Detect which cell encompasses the target text, then output its [X, Y] center coordinate. 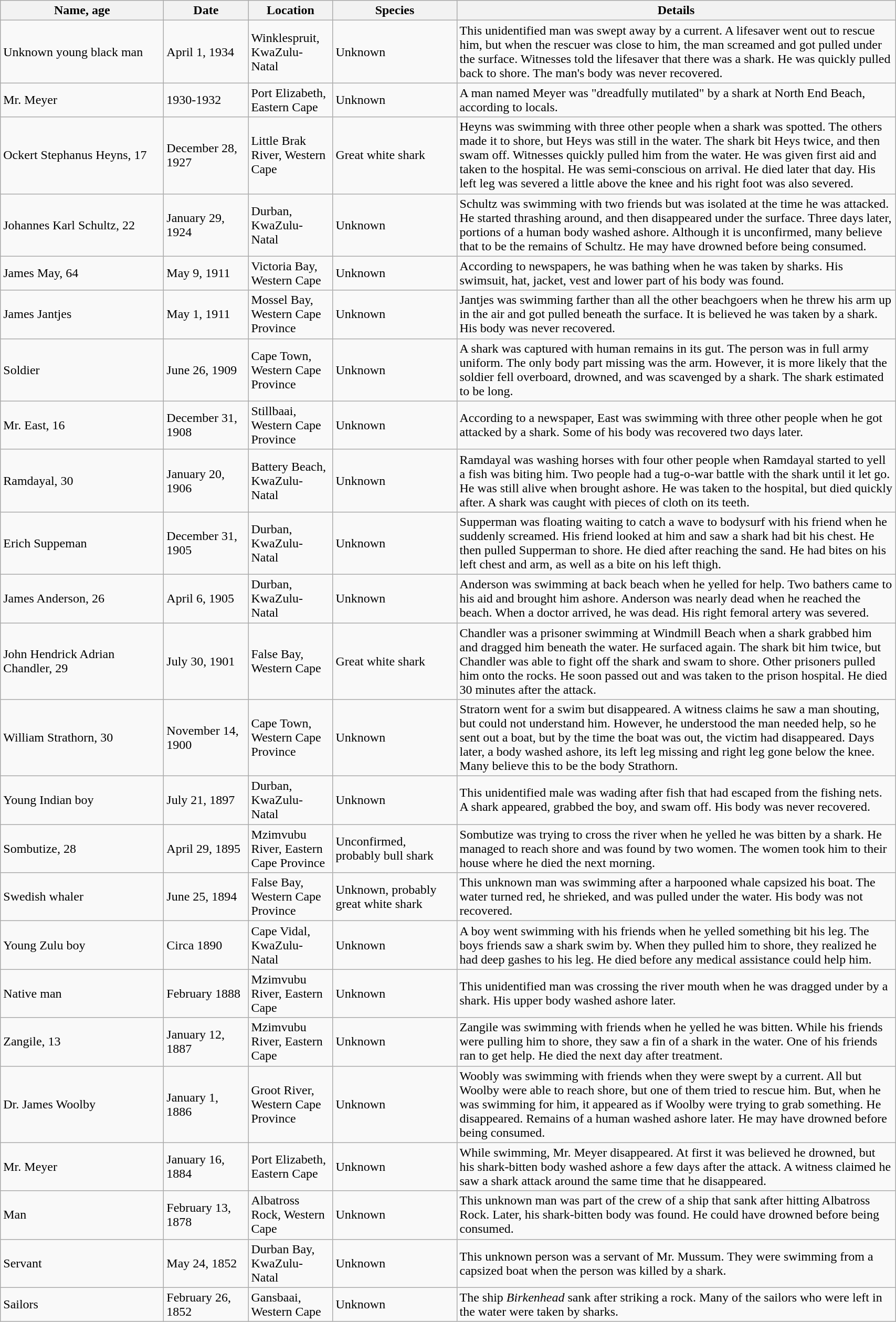
February 1888 [206, 993]
December 31, 1905 [206, 543]
Mossel Bay, Western Cape Province [291, 314]
Erich Suppeman [82, 543]
Zangile, 13 [82, 1042]
Ockert Stephanus Heyns, 17 [82, 155]
The ship Birkenhead sank after striking a rock. Many of the sailors who were left in the water were taken by sharks. [676, 1305]
Unconfirmed, probably bull shark [395, 849]
False Bay, Western Cape [291, 661]
Sombutize, 28 [82, 849]
Johannes Karl Schultz, 22 [82, 225]
Unknown, probably great white shark [395, 897]
Young Indian boy [82, 800]
Native man [82, 993]
Cape Vidal, KwaZulu-Natal [291, 945]
Little Brak River, Western Cape [291, 155]
January 12, 1887 [206, 1042]
John Hendrick Adrian Chandler, 29 [82, 661]
Unknown young black man [82, 51]
February 13, 1878 [206, 1215]
January 16, 1884 [206, 1167]
Winklespruit, KwaZulu-Natal [291, 51]
Location [291, 10]
James Jantjes [82, 314]
February 26, 1852 [206, 1305]
June 26, 1909 [206, 369]
Mr. East, 16 [82, 425]
William Strathorn, 30 [82, 738]
James May, 64 [82, 273]
Circa 1890 [206, 945]
This unknown person was a servant of Mr. Mussum. They were swimming from a capsized boat when the person was killed by a shark. [676, 1263]
Ramdayal, 30 [82, 481]
According to a newspaper, East was swimming with three other people when he got attacked by a shark. Some of his body was recovered two days later. [676, 425]
December 31, 1908 [206, 425]
A man named Meyer was "dreadfully mutilated" by a shark at North End Beach, according to locals. [676, 100]
Date [206, 10]
Gansbaai, Western Cape [291, 1305]
Sailors [82, 1305]
Mzimvubu River, Eastern Cape Province [291, 849]
Details [676, 10]
According to newspapers, he was bathing when he was taken by sharks. His swimsuit, hat, jacket, vest and lower part of his body was found. [676, 273]
Groot River, Western Cape Province [291, 1104]
January 1, 1886 [206, 1104]
July 21, 1897 [206, 800]
Durban Bay, KwaZulu-Natal [291, 1263]
May 24, 1852 [206, 1263]
Man [82, 1215]
Young Zulu boy [82, 945]
July 30, 1901 [206, 661]
November 14, 1900 [206, 738]
April 1, 1934 [206, 51]
May 1, 1911 [206, 314]
Servant [82, 1263]
Victoria Bay, Western Cape [291, 273]
James Anderson, 26 [82, 598]
Stillbaai, Western Cape Province [291, 425]
January 29, 1924 [206, 225]
Albatross Rock, Western Cape [291, 1215]
June 25, 1894 [206, 897]
January 20, 1906 [206, 481]
December 28, 1927 [206, 155]
False Bay, Western Cape Province [291, 897]
Soldier [82, 369]
Battery Beach, KwaZulu-Natal [291, 481]
Swedish whaler [82, 897]
April 29, 1895 [206, 849]
Dr. James Woolby [82, 1104]
This unidentified man was crossing the river mouth when he was dragged under by a shark. His upper body washed ashore later. [676, 993]
April 6, 1905 [206, 598]
May 9, 1911 [206, 273]
Name, age [82, 10]
Species [395, 10]
1930-1932 [206, 100]
